Return the [x, y] coordinate for the center point of the cell that contains the specified text.  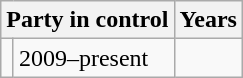
2009–present [94, 58]
Party in control [88, 20]
Years [208, 20]
